Provide the (X, Y) coordinate of the cell's center where the given text is located.  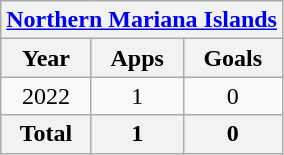
Apps (137, 58)
Total (46, 134)
Northern Mariana Islands (142, 20)
Year (46, 58)
2022 (46, 96)
Goals (232, 58)
